Scan for the cell matching the given text and deliver its [X, Y] coordinate at center. 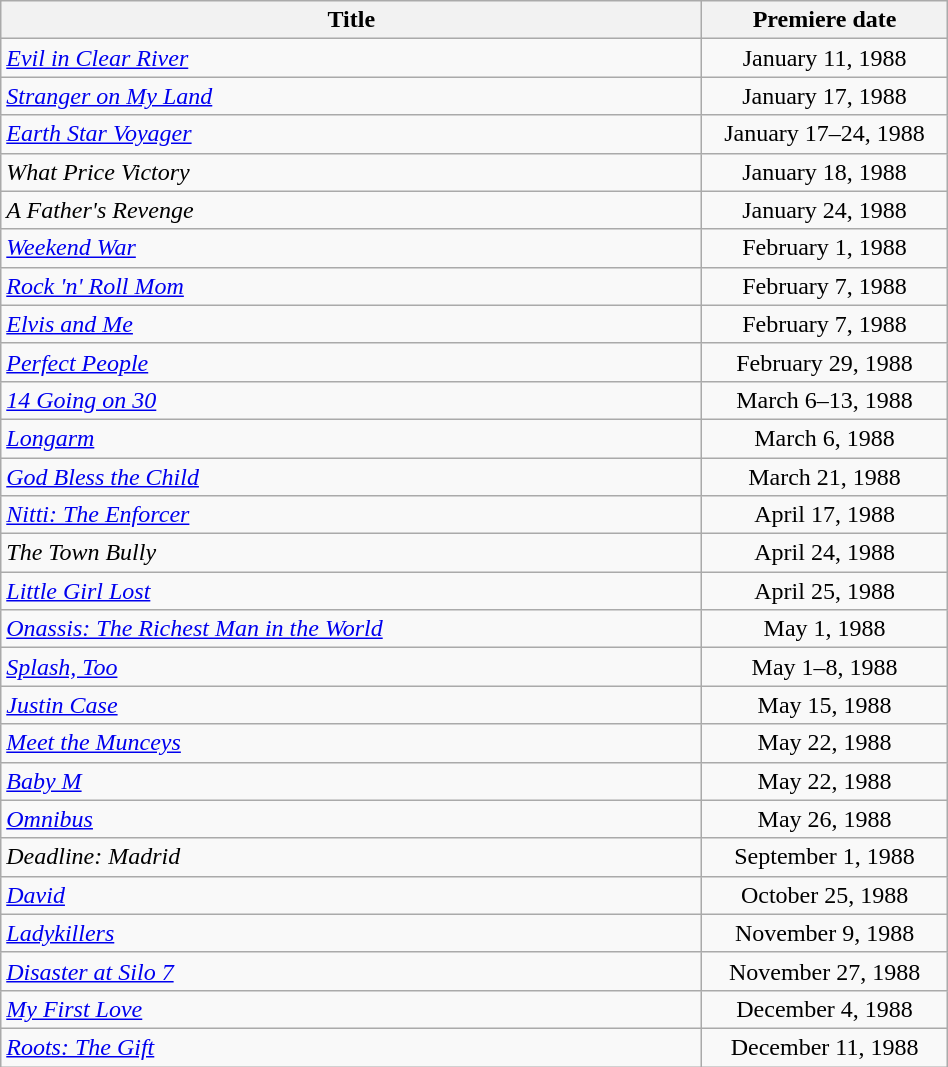
Stranger on My Land [352, 96]
April 17, 1988 [824, 515]
The Town Bully [352, 553]
David [352, 895]
Nitti: The Enforcer [352, 515]
January 11, 1988 [824, 58]
January 18, 1988 [824, 172]
September 1, 1988 [824, 857]
March 6, 1988 [824, 438]
March 6–13, 1988 [824, 400]
Title [352, 20]
Earth Star Voyager [352, 134]
Justin Case [352, 705]
14 Going on 30 [352, 400]
May 26, 1988 [824, 819]
Weekend War [352, 248]
Longarm [352, 438]
February 1, 1988 [824, 248]
Little Girl Lost [352, 591]
Premiere date [824, 20]
Elvis and Me [352, 324]
December 4, 1988 [824, 1009]
May 1, 1988 [824, 629]
January 24, 1988 [824, 210]
November 27, 1988 [824, 971]
Evil in Clear River [352, 58]
Perfect People [352, 362]
March 21, 1988 [824, 477]
October 25, 1988 [824, 895]
February 29, 1988 [824, 362]
What Price Victory [352, 172]
January 17–24, 1988 [824, 134]
Ladykillers [352, 933]
April 25, 1988 [824, 591]
Onassis: The Richest Man in the World [352, 629]
December 11, 1988 [824, 1047]
January 17, 1988 [824, 96]
Baby M [352, 781]
A Father's Revenge [352, 210]
God Bless the Child [352, 477]
Disaster at Silo 7 [352, 971]
May 1–8, 1988 [824, 667]
My First Love [352, 1009]
Omnibus [352, 819]
Roots: The Gift [352, 1047]
April 24, 1988 [824, 553]
Splash, Too [352, 667]
May 15, 1988 [824, 705]
Meet the Munceys [352, 743]
Deadline: Madrid [352, 857]
Rock 'n' Roll Mom [352, 286]
November 9, 1988 [824, 933]
